Determine the (X, Y) coordinate at the center of the cell enclosing the given text.  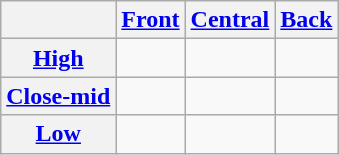
Back (306, 20)
Front (150, 20)
Close-mid (58, 96)
Central (230, 20)
Low (58, 134)
High (58, 58)
